Find where the given text appears and provide that cell's center as (x, y) coordinate. 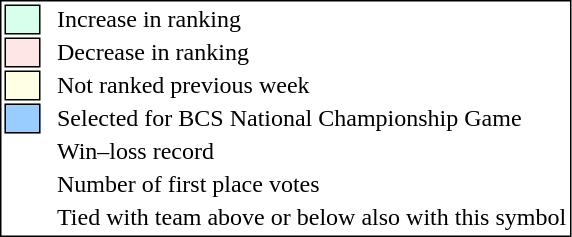
Win–loss record (312, 151)
Increase in ranking (312, 19)
Not ranked previous week (312, 85)
Selected for BCS National Championship Game (312, 119)
Tied with team above or below also with this symbol (312, 217)
Decrease in ranking (312, 53)
Number of first place votes (312, 185)
